Determine the (x, y) coordinate at the center of the cell enclosing the given text.  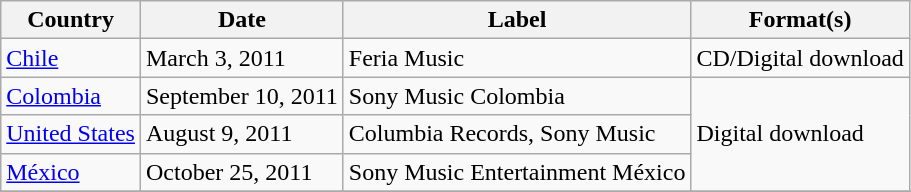
September 10, 2011 (242, 96)
Sony Music Colombia (517, 96)
Date (242, 20)
Country (71, 20)
Chile (71, 58)
Feria Music (517, 58)
Digital download (800, 134)
Colombia (71, 96)
Columbia Records, Sony Music (517, 134)
México (71, 172)
August 9, 2011 (242, 134)
CD/Digital download (800, 58)
Sony Music Entertainment México (517, 172)
October 25, 2011 (242, 172)
March 3, 2011 (242, 58)
United States (71, 134)
Label (517, 20)
Format(s) (800, 20)
